Find where the given text appears and provide that cell's center as [x, y] coordinate. 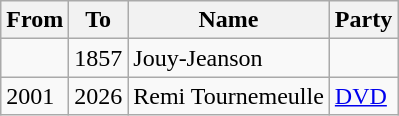
Party [363, 20]
Remi Tournemeulle [229, 96]
Jouy-Jeanson [229, 58]
Name [229, 20]
To [98, 20]
2001 [35, 96]
From [35, 20]
2026 [98, 96]
1857 [98, 58]
DVD [363, 96]
